Pinpoint the cell where the given text exists, returning its (x, y) midpoint coordinate. 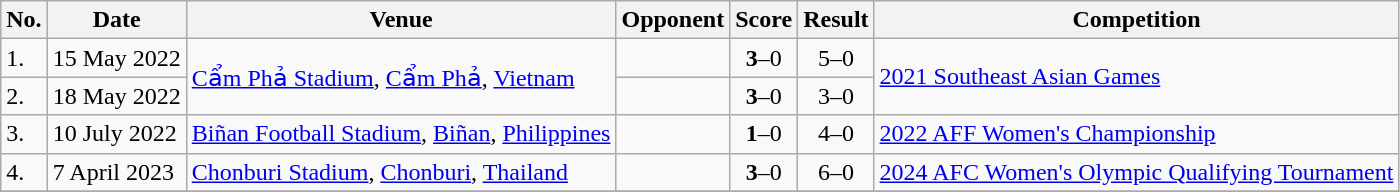
Competition (1136, 20)
No. (24, 20)
10 July 2022 (116, 134)
6–0 (836, 172)
Score (764, 20)
Date (116, 20)
3. (24, 134)
4–0 (836, 134)
Biñan Football Stadium, Biñan, Philippines (401, 134)
2021 Southeast Asian Games (1136, 77)
18 May 2022 (116, 96)
Result (836, 20)
Cẩm Phả Stadium, Cẩm Phả, Vietnam (401, 77)
Venue (401, 20)
5–0 (836, 58)
2024 AFC Women's Olympic Qualifying Tournament (1136, 172)
Chonburi Stadium, Chonburi, Thailand (401, 172)
4. (24, 172)
2022 AFF Women's Championship (1136, 134)
2. (24, 96)
Opponent (673, 20)
1–0 (764, 134)
7 April 2023 (116, 172)
15 May 2022 (116, 58)
1. (24, 58)
